Find where the given text appears and provide that cell's center as [x, y] coordinate. 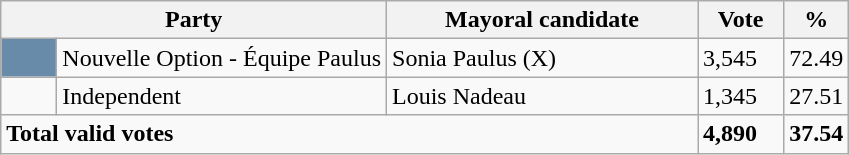
Sonia Paulus (X) [542, 58]
1,345 [741, 96]
Mayoral candidate [542, 20]
4,890 [741, 134]
Louis Nadeau [542, 96]
Vote [741, 20]
Nouvelle Option - Équipe Paulus [222, 58]
3,545 [741, 58]
Party [194, 20]
Total valid votes [350, 134]
27.51 [816, 96]
% [816, 20]
37.54 [816, 134]
Independent [222, 96]
72.49 [816, 58]
